Return the (x, y) coordinate for the center point of the cell that contains the specified text.  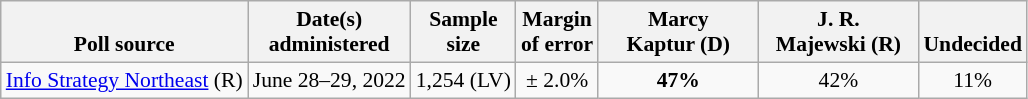
Samplesize (464, 32)
47% (678, 80)
Undecided (972, 32)
1,254 (LV) (464, 80)
MarcyKaptur (D) (678, 32)
J. R.Majewski (R) (838, 32)
Poll source (124, 32)
Date(s)administered (330, 32)
Marginof error (557, 32)
11% (972, 80)
Info Strategy Northeast (R) (124, 80)
42% (838, 80)
± 2.0% (557, 80)
June 28–29, 2022 (330, 80)
